From the cell containing the given text, extract its center point as (X, Y) coordinate. 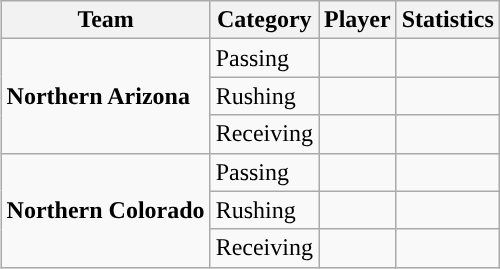
Northern Colorado (106, 210)
Player (357, 20)
Team (106, 20)
Category (264, 20)
Northern Arizona (106, 96)
Statistics (448, 20)
